Determine the (x, y) coordinate at the center of the cell enclosing the given text.  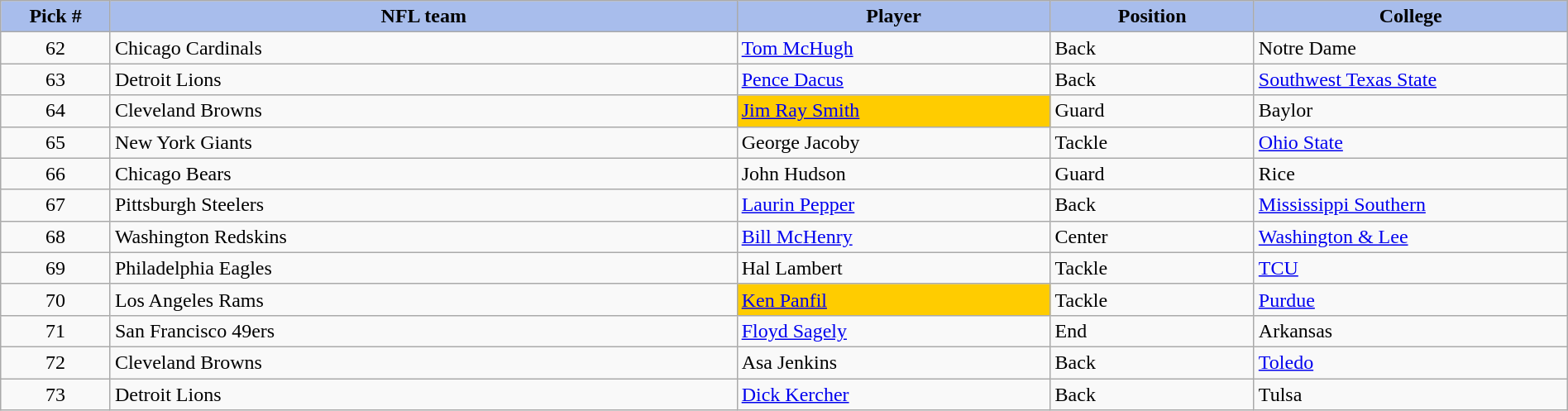
Chicago Bears (423, 174)
Laurin Pepper (893, 205)
Center (1152, 237)
Bill McHenry (893, 237)
Washington & Lee (1411, 237)
Position (1152, 17)
Pick # (56, 17)
Philadelphia Eagles (423, 268)
63 (56, 79)
TCU (1411, 268)
68 (56, 237)
Chicago Cardinals (423, 48)
62 (56, 48)
66 (56, 174)
Dick Kercher (893, 394)
Hal Lambert (893, 268)
72 (56, 362)
Rice (1411, 174)
Southwest Texas State (1411, 79)
Mississippi Southern (1411, 205)
71 (56, 331)
Player (893, 17)
69 (56, 268)
George Jacoby (893, 142)
73 (56, 394)
Pence Dacus (893, 79)
Tom McHugh (893, 48)
Tulsa (1411, 394)
Baylor (1411, 111)
Asa Jenkins (893, 362)
End (1152, 331)
Jim Ray Smith (893, 111)
Washington Redskins (423, 237)
Ohio State (1411, 142)
Notre Dame (1411, 48)
Los Angeles Rams (423, 299)
San Francisco 49ers (423, 331)
67 (56, 205)
Purdue (1411, 299)
Pittsburgh Steelers (423, 205)
64 (56, 111)
Toledo (1411, 362)
College (1411, 17)
NFL team (423, 17)
John Hudson (893, 174)
65 (56, 142)
Ken Panfil (893, 299)
70 (56, 299)
Floyd Sagely (893, 331)
Arkansas (1411, 331)
New York Giants (423, 142)
